Determine the (X, Y) coordinate at the center of the cell enclosing the given text.  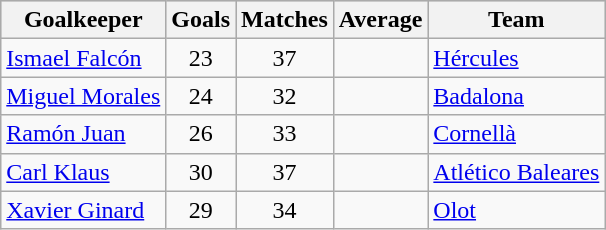
Xavier Ginard (84, 210)
Carl Klaus (84, 172)
32 (285, 96)
24 (201, 96)
Hércules (516, 58)
26 (201, 134)
Badalona (516, 96)
Goalkeeper (84, 20)
Olot (516, 210)
33 (285, 134)
Ramón Juan (84, 134)
23 (201, 58)
29 (201, 210)
Ismael Falcón (84, 58)
Cornellà (516, 134)
Average (380, 20)
Miguel Morales (84, 96)
Matches (285, 20)
Team (516, 20)
34 (285, 210)
30 (201, 172)
Atlético Baleares (516, 172)
Goals (201, 20)
